Locate the cell with the specified text and output its (X, Y) center coordinate. 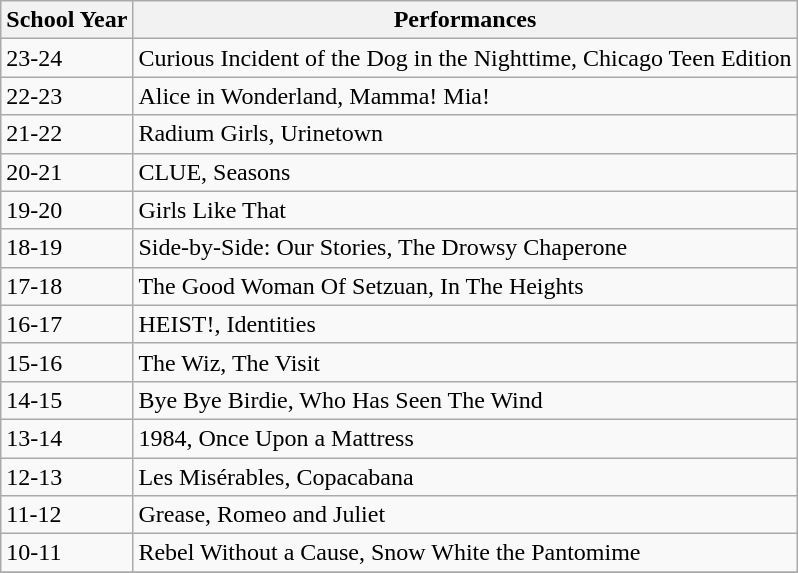
1984, Once Upon a Mattress (465, 438)
13-14 (67, 438)
12-13 (67, 477)
Side-by-Side: Our Stories, The Drowsy Chaperone (465, 248)
10-11 (67, 553)
Les Misérables, Copacabana (465, 477)
Rebel Without a Cause, Snow White the Pantomime (465, 553)
Performances (465, 20)
The Wiz, The Visit (465, 362)
School Year (67, 20)
Radium Girls, Urinetown (465, 134)
HEIST!, Identities (465, 324)
21-22 (67, 134)
20-21 (67, 172)
11-12 (67, 515)
Bye Bye Birdie, Who Has Seen The Wind (465, 400)
19-20 (67, 210)
18-19 (67, 248)
Alice in Wonderland, Mamma! Mia! (465, 96)
Grease, Romeo and Juliet (465, 515)
16-17 (67, 324)
Girls Like That (465, 210)
Curious Incident of the Dog in the Nighttime, Chicago Teen Edition (465, 58)
The Good Woman Of Setzuan, In The Heights (465, 286)
15-16 (67, 362)
14-15 (67, 400)
22-23 (67, 96)
17-18 (67, 286)
CLUE, Seasons (465, 172)
23-24 (67, 58)
